Scan for the cell matching the given text and deliver its [x, y] coordinate at center. 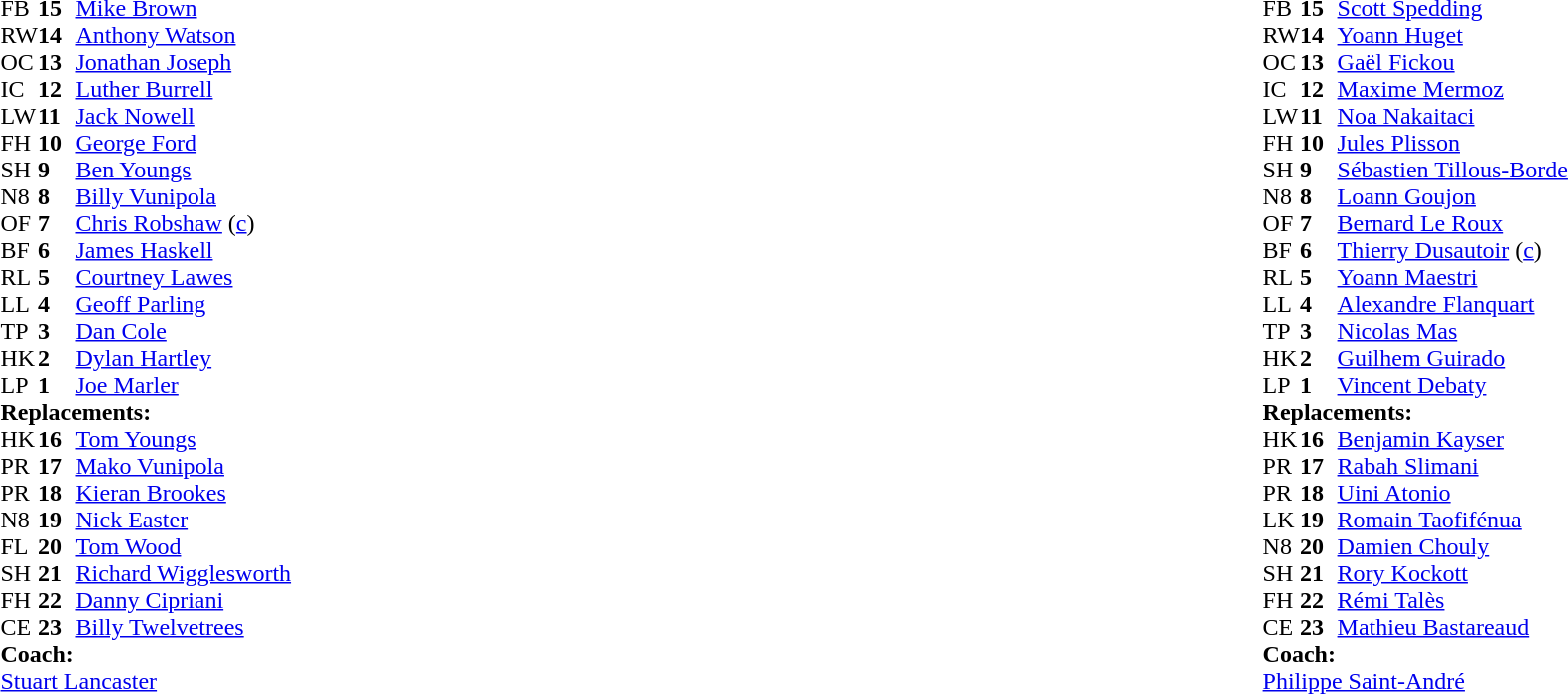
Nicolas Mas [1452, 331]
Damien Chouly [1452, 546]
Chris Robshaw (c) [184, 223]
Yoann Maestri [1452, 277]
Guilhem Guirado [1452, 359]
Mako Vunipola [184, 467]
Maxime Mermoz [1452, 90]
FL [19, 546]
Vincent Debaty [1452, 385]
Rémi Talès [1452, 600]
Sébastien Tillous-Borde [1452, 170]
Anthony Watson [184, 36]
Mathieu Bastareaud [1452, 628]
Billy Twelvetrees [184, 628]
Dylan Hartley [184, 359]
Yoann Huget [1452, 36]
James Haskell [184, 251]
Noa Nakaitaci [1452, 116]
Nick Easter [184, 520]
Gaël Fickou [1452, 62]
George Ford [184, 144]
Danny Cipriani [184, 600]
Tom Wood [184, 546]
Loann Goujon [1452, 197]
Bernard Le Roux [1452, 223]
Ben Youngs [184, 170]
Thierry Dusautoir (c) [1452, 251]
LK [1282, 520]
Luther Burrell [184, 90]
Kieran Brookes [184, 493]
Benjamin Kayser [1452, 439]
Jack Nowell [184, 116]
Tom Youngs [184, 439]
Uini Atonio [1452, 493]
Richard Wigglesworth [184, 574]
Rabah Slimani [1452, 467]
Jules Plisson [1452, 144]
Romain Taofifénua [1452, 520]
Joe Marler [184, 385]
Geoff Parling [184, 305]
Jonathan Joseph [184, 62]
Alexandre Flanquart [1452, 305]
Dan Cole [184, 331]
Rory Kockott [1452, 574]
Courtney Lawes [184, 277]
Billy Vunipola [184, 197]
